Extract the (x, y) coordinate from the center of the cell holding the provided text.  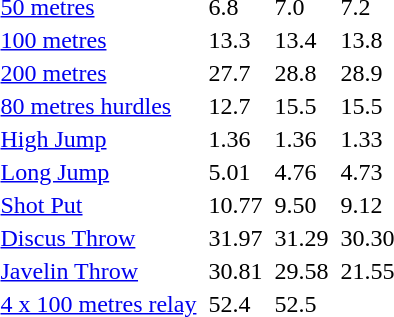
15.5 (302, 106)
13.3 (236, 40)
12.7 (236, 106)
5.01 (236, 172)
28.8 (302, 73)
31.29 (302, 238)
27.7 (236, 73)
10.77 (236, 205)
9.50 (302, 205)
31.97 (236, 238)
4.76 (302, 172)
13.4 (302, 40)
30.81 (236, 271)
29.58 (302, 271)
